From the cell containing the given text, extract its center point as (x, y) coordinate. 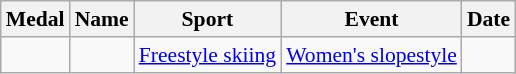
Event (372, 19)
Date (488, 19)
Sport (208, 19)
Freestyle skiing (208, 55)
Name (102, 19)
Medal (36, 19)
Women's slopestyle (372, 55)
